For the text-containing cell, return its midpoint in (X, Y) coordinate format. 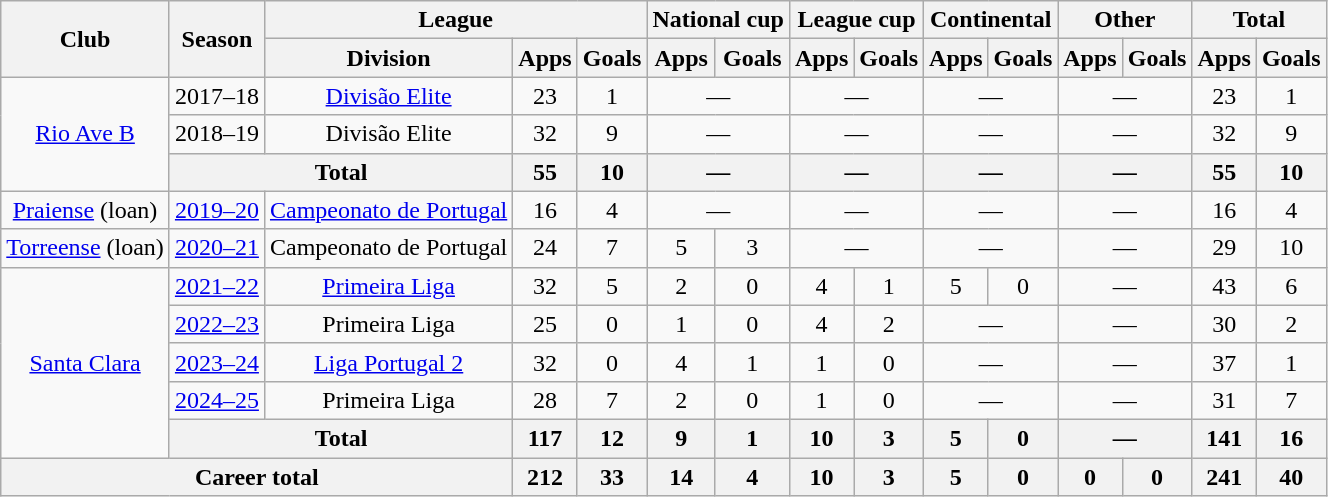
League (456, 20)
Rio Ave B (86, 134)
Liga Portugal 2 (388, 362)
30 (1224, 324)
2024–25 (216, 400)
43 (1224, 286)
2019–20 (216, 210)
241 (1224, 477)
2017–18 (216, 96)
2020–21 (216, 248)
Continental (991, 20)
24 (545, 248)
Praiense (loan) (86, 210)
Club (86, 39)
2022–23 (216, 324)
Other (1125, 20)
Santa Clara (86, 362)
25 (545, 324)
141 (1224, 438)
National cup (718, 20)
212 (545, 477)
6 (1291, 286)
29 (1224, 248)
2023–24 (216, 362)
Torreense (loan) (86, 248)
League cup (856, 20)
Division (388, 58)
28 (545, 400)
31 (1224, 400)
33 (612, 477)
117 (545, 438)
40 (1291, 477)
2021–22 (216, 286)
12 (612, 438)
14 (681, 477)
2018–19 (216, 134)
Career total (257, 477)
37 (1224, 362)
Season (216, 39)
